Scan for the cell matching the given text and deliver its (x, y) coordinate at center. 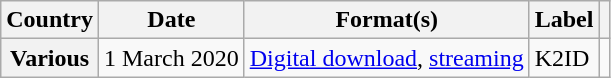
Date (171, 20)
Format(s) (386, 20)
Country (50, 20)
Digital download, streaming (386, 58)
1 March 2020 (171, 58)
K2ID (564, 58)
Label (564, 20)
Various (50, 58)
